Determine the (X, Y) coordinate at the center of the cell enclosing the given text.  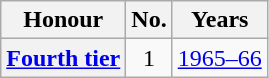
1 (149, 58)
Honour (64, 20)
Fourth tier (64, 58)
No. (149, 20)
Years (220, 20)
1965–66 (220, 58)
